Detect which cell encompasses the target text, then output its (X, Y) center coordinate. 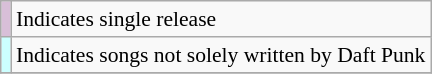
Indicates single release (221, 19)
Indicates songs not solely written by Daft Punk (221, 55)
